Identify which cell holds the provided text, then report its [x, y] central coordinate. 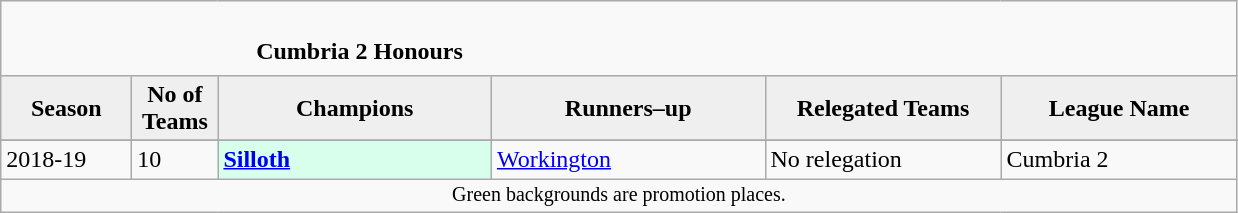
League Name [1119, 108]
10 [175, 159]
Season [66, 108]
No of Teams [175, 108]
Relegated Teams [883, 108]
Workington [628, 159]
Cumbria 2 [1119, 159]
No relegation [883, 159]
2018-19 [66, 159]
Champions [355, 108]
Runners–up [628, 108]
Green backgrounds are promotion places. [619, 194]
Silloth [355, 159]
